Search for the cell housing the specified text and yield its [X, Y] center coordinate. 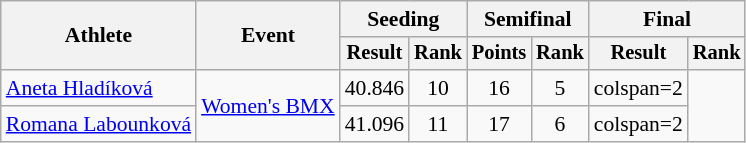
Romana Labounková [98, 124]
Semifinal [528, 19]
Seeding [404, 19]
Aneta Hladíková [98, 88]
10 [438, 88]
Final [668, 19]
11 [438, 124]
6 [560, 124]
Event [268, 36]
40.846 [374, 88]
41.096 [374, 124]
16 [499, 88]
Women's BMX [268, 106]
Points [499, 54]
17 [499, 124]
5 [560, 88]
Athlete [98, 36]
